Extract the [X, Y] coordinate from the center of the cell holding the provided text.  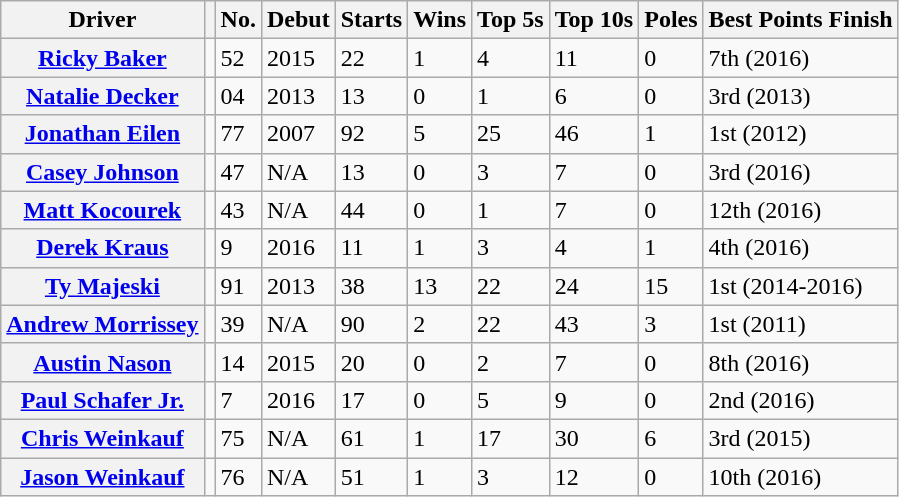
Poles [671, 20]
Ty Majeski [102, 286]
Paul Schafer Jr. [102, 400]
Jason Weinkauf [102, 477]
38 [371, 286]
44 [371, 210]
Top 10s [594, 20]
75 [238, 438]
Austin Nason [102, 362]
No. [238, 20]
77 [238, 134]
46 [594, 134]
25 [511, 134]
Andrew Morrissey [102, 324]
24 [594, 286]
Casey Johnson [102, 172]
30 [594, 438]
47 [238, 172]
52 [238, 58]
7th (2016) [800, 58]
Starts [371, 20]
Top 5s [511, 20]
3rd (2015) [800, 438]
Driver [102, 20]
76 [238, 477]
8th (2016) [800, 362]
39 [238, 324]
Wins [440, 20]
2007 [298, 134]
Ricky Baker [102, 58]
3rd (2013) [800, 96]
1st (2012) [800, 134]
10th (2016) [800, 477]
1st (2011) [800, 324]
15 [671, 286]
Natalie Decker [102, 96]
51 [371, 477]
1st (2014-2016) [800, 286]
14 [238, 362]
12th (2016) [800, 210]
20 [371, 362]
2nd (2016) [800, 400]
12 [594, 477]
Debut [298, 20]
92 [371, 134]
90 [371, 324]
Matt Kocourek [102, 210]
4th (2016) [800, 248]
Jonathan Eilen [102, 134]
61 [371, 438]
3rd (2016) [800, 172]
04 [238, 96]
91 [238, 286]
Best Points Finish [800, 20]
Derek Kraus [102, 248]
Chris Weinkauf [102, 438]
